For the text-containing cell, return its midpoint in [X, Y] coordinate format. 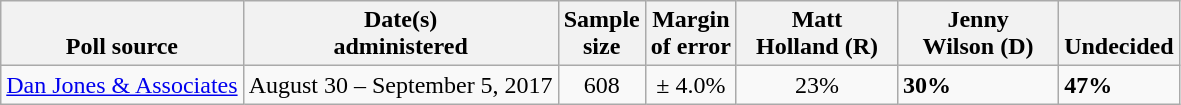
MattHolland (R) [816, 34]
Poll source [122, 34]
47% [1119, 85]
JennyWilson (D) [978, 34]
Date(s)administered [400, 34]
Dan Jones & Associates [122, 85]
608 [602, 85]
Samplesize [602, 34]
Marginof error [690, 34]
± 4.0% [690, 85]
23% [816, 85]
Undecided [1119, 34]
August 30 – September 5, 2017 [400, 85]
30% [978, 85]
